Find where the given text appears and provide that cell's center as (x, y) coordinate. 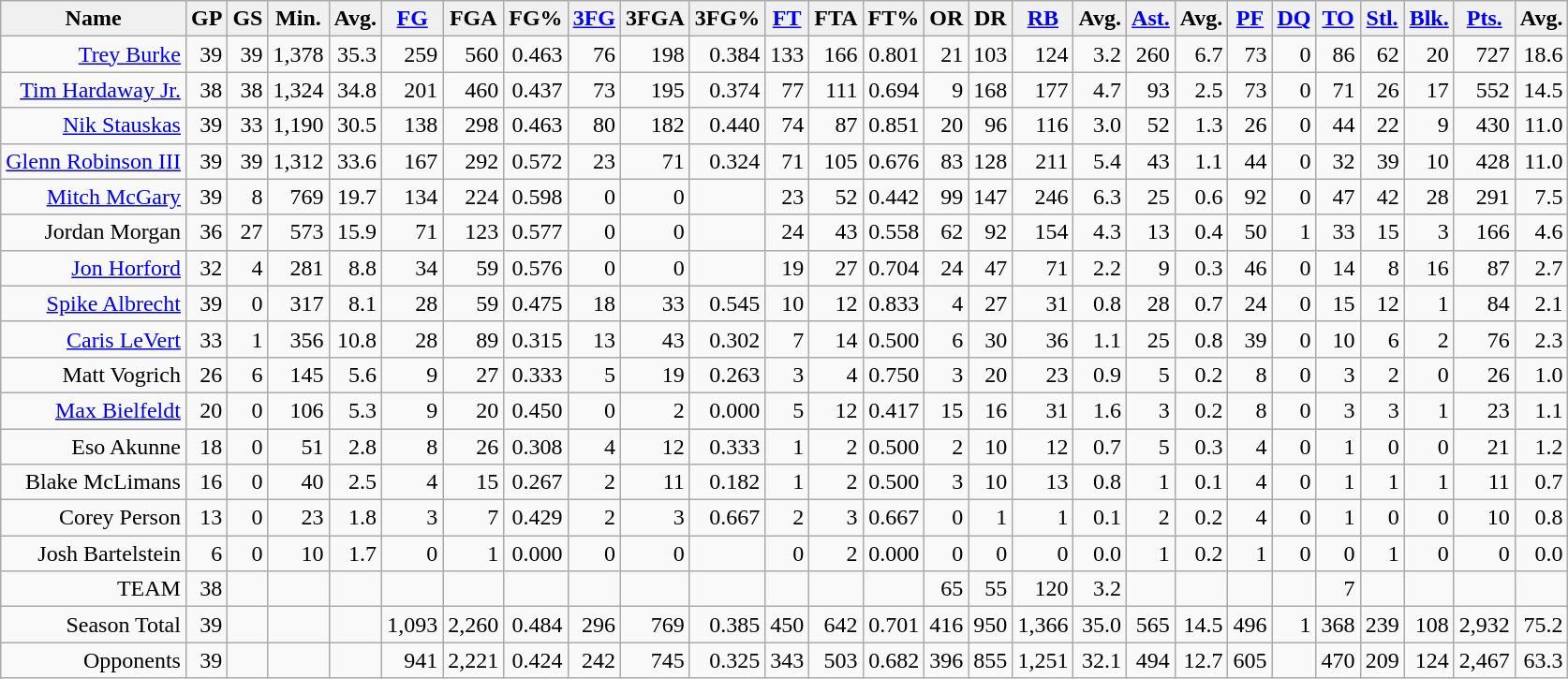
106 (298, 410)
343 (787, 660)
1.7 (356, 554)
0.475 (536, 303)
TO (1338, 19)
855 (991, 660)
0.267 (536, 482)
Opponents (94, 660)
552 (1484, 90)
0.263 (727, 375)
0.417 (894, 410)
356 (298, 339)
145 (298, 375)
605 (1250, 660)
83 (946, 161)
0.558 (894, 232)
Matt Vogrich (94, 375)
Ast. (1151, 19)
FTA (836, 19)
0.545 (727, 303)
Season Total (94, 625)
FT (787, 19)
396 (946, 660)
291 (1484, 197)
0.682 (894, 660)
8.1 (356, 303)
573 (298, 232)
1,324 (298, 90)
FG% (536, 19)
5.6 (356, 375)
Glenn Robinson III (94, 161)
Jordan Morgan (94, 232)
0.442 (894, 197)
167 (412, 161)
242 (594, 660)
Mitch McGary (94, 197)
Blake McLimans (94, 482)
2.1 (1542, 303)
154 (1043, 232)
74 (787, 125)
116 (1043, 125)
4.6 (1542, 232)
103 (991, 54)
2,467 (1484, 660)
0.182 (727, 482)
17 (1429, 90)
Eso Akunne (94, 447)
6.7 (1201, 54)
0.572 (536, 161)
0.437 (536, 90)
239 (1383, 625)
TEAM (94, 589)
DR (991, 19)
5.4 (1100, 161)
0.676 (894, 161)
3FG (594, 19)
DQ (1294, 19)
89 (474, 339)
50 (1250, 232)
1,366 (1043, 625)
0.6 (1201, 197)
0.429 (536, 518)
428 (1484, 161)
35.3 (356, 54)
1.8 (356, 518)
0.308 (536, 447)
2,221 (474, 660)
30.5 (356, 125)
30 (991, 339)
34.8 (356, 90)
430 (1484, 125)
Pts. (1484, 19)
0.750 (894, 375)
416 (946, 625)
209 (1383, 660)
317 (298, 303)
32.1 (1100, 660)
108 (1429, 625)
22 (1383, 125)
33.6 (356, 161)
0.450 (536, 410)
123 (474, 232)
503 (836, 660)
2,260 (474, 625)
PF (1250, 19)
Josh Bartelstein (94, 554)
OR (946, 19)
3FG% (727, 19)
Name (94, 19)
281 (298, 268)
198 (656, 54)
0.374 (727, 90)
18.6 (1542, 54)
0.577 (536, 232)
7.5 (1542, 197)
FGA (474, 19)
6.3 (1100, 197)
19.7 (356, 197)
1.0 (1542, 375)
296 (594, 625)
0.576 (536, 268)
0.833 (894, 303)
177 (1043, 90)
224 (474, 197)
0.694 (894, 90)
0.704 (894, 268)
3FGA (656, 19)
0.325 (727, 660)
120 (1043, 589)
105 (836, 161)
35.0 (1100, 625)
GS (247, 19)
55 (991, 589)
Blk. (1429, 19)
494 (1151, 660)
10.8 (356, 339)
128 (991, 161)
201 (412, 90)
260 (1151, 54)
950 (991, 625)
450 (787, 625)
8.8 (356, 268)
133 (787, 54)
298 (474, 125)
727 (1484, 54)
168 (991, 90)
34 (412, 268)
3.0 (1100, 125)
65 (946, 589)
Trey Burke (94, 54)
96 (991, 125)
46 (1250, 268)
Corey Person (94, 518)
40 (298, 482)
138 (412, 125)
84 (1484, 303)
0.801 (894, 54)
1.2 (1542, 447)
565 (1151, 625)
211 (1043, 161)
1,378 (298, 54)
0.851 (894, 125)
0.424 (536, 660)
2.2 (1100, 268)
0.440 (727, 125)
93 (1151, 90)
2.8 (356, 447)
86 (1338, 54)
246 (1043, 197)
4.3 (1100, 232)
51 (298, 447)
560 (474, 54)
1,093 (412, 625)
292 (474, 161)
GP (206, 19)
195 (656, 90)
Spike Albrecht (94, 303)
941 (412, 660)
FT% (894, 19)
Min. (298, 19)
Tim Hardaway Jr. (94, 90)
1,190 (298, 125)
0.598 (536, 197)
Nik Stauskas (94, 125)
75.2 (1542, 625)
0.701 (894, 625)
460 (474, 90)
0.384 (727, 54)
745 (656, 660)
0.385 (727, 625)
77 (787, 90)
Max Bielfeldt (94, 410)
496 (1250, 625)
111 (836, 90)
0.324 (727, 161)
642 (836, 625)
259 (412, 54)
99 (946, 197)
RB (1043, 19)
0.315 (536, 339)
Jon Horford (94, 268)
182 (656, 125)
Caris LeVert (94, 339)
42 (1383, 197)
80 (594, 125)
15.9 (356, 232)
368 (1338, 625)
2.7 (1542, 268)
63.3 (1542, 660)
2.3 (1542, 339)
FG (412, 19)
5.3 (356, 410)
1.3 (1201, 125)
147 (991, 197)
470 (1338, 660)
134 (412, 197)
1,312 (298, 161)
12.7 (1201, 660)
4.7 (1100, 90)
0.302 (727, 339)
0.9 (1100, 375)
0.484 (536, 625)
Stl. (1383, 19)
0.4 (1201, 232)
2,932 (1484, 625)
1.6 (1100, 410)
1,251 (1043, 660)
